From the cell containing the given text, extract its center point as (x, y) coordinate. 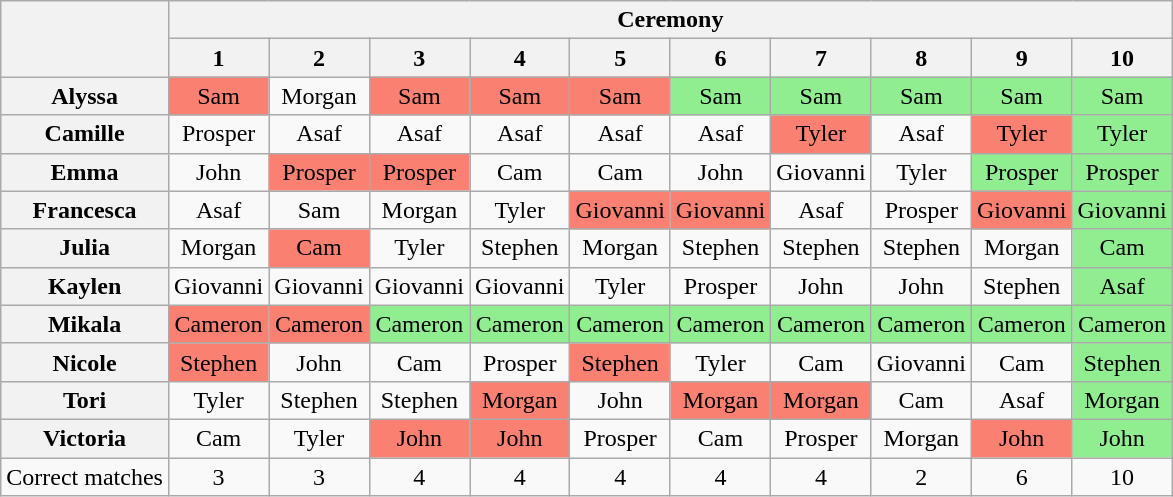
Ceremony (670, 20)
8 (921, 58)
5 (620, 58)
Victoria (85, 438)
Camille (85, 134)
Correct matches (85, 477)
Nicole (85, 362)
7 (821, 58)
Kaylen (85, 286)
Tori (85, 400)
Francesca (85, 210)
Julia (85, 248)
9 (1021, 58)
1 (218, 58)
Emma (85, 172)
Mikala (85, 324)
Alyssa (85, 96)
